Provide the (x, y) coordinate of the cell's center where the given text is located.  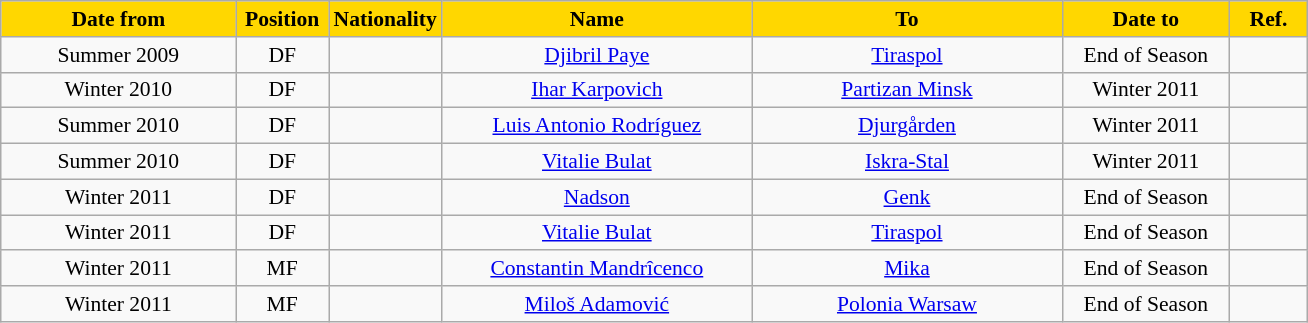
Ref. (1269, 19)
Mika (907, 269)
Date to (1146, 19)
Polonia Warsaw (907, 304)
Luis Antonio Rodríguez (597, 126)
Winter 2010 (118, 90)
Genk (907, 197)
Position (282, 19)
Djurgården (907, 126)
Name (597, 19)
Summer 2009 (118, 55)
Constantin Mandrîcenco (597, 269)
Date from (118, 19)
Nationality (384, 19)
Miloš Adamović (597, 304)
Partizan Minsk (907, 90)
Ihar Karpovich (597, 90)
Iskra-Stal (907, 162)
To (907, 19)
Nadson (597, 197)
Djibril Paye (597, 55)
